Scan for the cell matching the given text and deliver its (X, Y) coordinate at center. 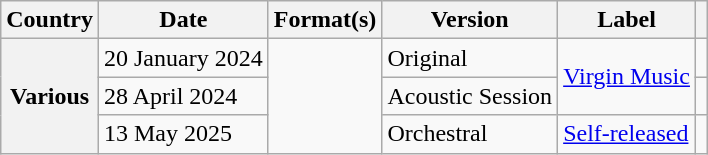
Format(s) (325, 20)
28 April 2024 (183, 96)
Virgin Music (627, 77)
Version (470, 20)
Original (470, 58)
Acoustic Session (470, 96)
20 January 2024 (183, 58)
Country (50, 20)
Label (627, 20)
Self-released (627, 134)
Date (183, 20)
Various (50, 96)
Orchestral (470, 134)
13 May 2025 (183, 134)
